Determine the [x, y] coordinate at the center of the cell enclosing the given text.  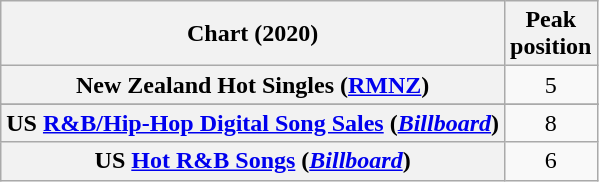
US R&B/Hip-Hop Digital Song Sales (Billboard) [253, 123]
New Zealand Hot Singles (RMNZ) [253, 85]
8 [551, 123]
US Hot R&B Songs (Billboard) [253, 161]
6 [551, 161]
5 [551, 85]
Peakposition [551, 34]
Chart (2020) [253, 34]
